Scan for the cell matching the given text and deliver its [x, y] coordinate at center. 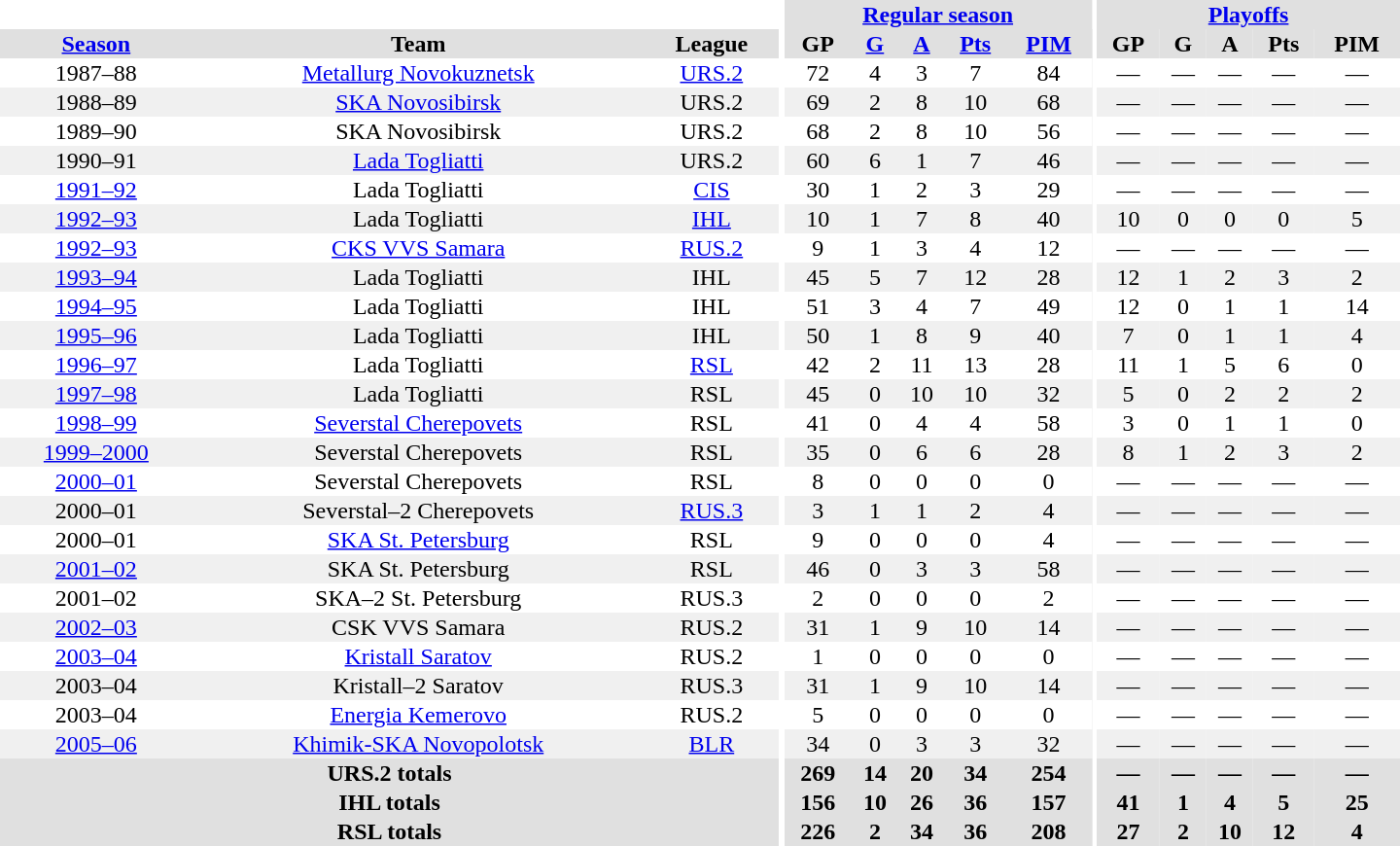
Team [418, 44]
URS.2 totals [389, 773]
60 [817, 160]
20 [922, 773]
29 [1048, 190]
51 [817, 306]
269 [817, 773]
49 [1048, 306]
CKS VVS Samara [418, 248]
1989–90 [96, 131]
IHL totals [389, 802]
35 [817, 452]
156 [817, 802]
RSL totals [389, 831]
Khimik-SKA Novopolotsk [418, 744]
157 [1048, 802]
CSK VVS Samara [418, 627]
72 [817, 73]
1994–95 [96, 306]
League [712, 44]
Kristall–2 Saratov [418, 686]
1999–2000 [96, 452]
13 [975, 365]
1988–89 [96, 102]
1991–92 [96, 190]
CIS [712, 190]
2002–03 [96, 627]
Metallurg Novokuznetsk [418, 73]
Energia Kemerovo [418, 715]
84 [1048, 73]
SKA–2 St. Petersburg [418, 598]
1997–98 [96, 394]
1987–88 [96, 73]
Playoffs [1248, 15]
208 [1048, 831]
69 [817, 102]
1990–91 [96, 160]
1993–94 [96, 277]
27 [1128, 831]
56 [1048, 131]
Regular season [937, 15]
30 [817, 190]
50 [817, 335]
1998–99 [96, 423]
1996–97 [96, 365]
Season [96, 44]
226 [817, 831]
1995–96 [96, 335]
25 [1357, 802]
26 [922, 802]
42 [817, 365]
2005–06 [96, 744]
Kristall Saratov [418, 656]
BLR [712, 744]
Severstal–2 Cherepovets [418, 511]
254 [1048, 773]
